Return (X, Y) of the center of cell containing provided text 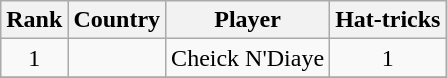
Player (248, 20)
Country (117, 20)
Cheick N'Diaye (248, 58)
Rank (34, 20)
Hat-tricks (388, 20)
